Output the [x, y] coordinate of the center of the cell containing the given text.  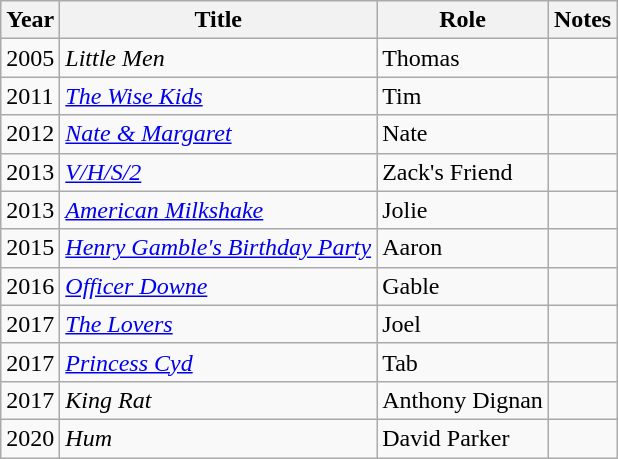
Tab [463, 362]
Hum [218, 438]
Role [463, 20]
Zack's Friend [463, 172]
Tim [463, 96]
The Lovers [218, 324]
Little Men [218, 58]
Title [218, 20]
Aaron [463, 248]
Princess Cyd [218, 362]
Thomas [463, 58]
2015 [30, 248]
King Rat [218, 400]
2005 [30, 58]
David Parker [463, 438]
2020 [30, 438]
Joel [463, 324]
V/H/S/2 [218, 172]
Nate [463, 134]
American Milkshake [218, 210]
2011 [30, 96]
The Wise Kids [218, 96]
Nate & Margaret [218, 134]
2012 [30, 134]
Notes [582, 20]
Anthony Dignan [463, 400]
Henry Gamble's Birthday Party [218, 248]
Year [30, 20]
Gable [463, 286]
2016 [30, 286]
Jolie [463, 210]
Officer Downe [218, 286]
